For the text-containing cell, return its midpoint in [x, y] coordinate format. 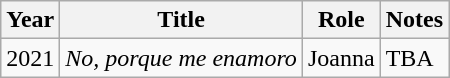
No, porque me enamoro [182, 58]
TBA [414, 58]
Role [341, 20]
Notes [414, 20]
2021 [30, 58]
Joanna [341, 58]
Title [182, 20]
Year [30, 20]
